Find where the given text appears and provide that cell's center as [x, y] coordinate. 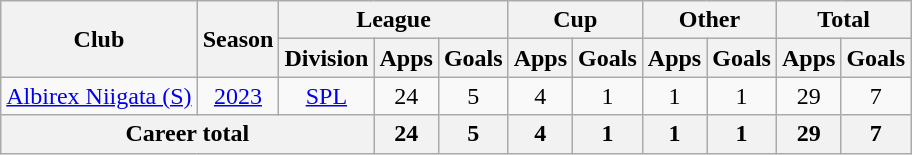
Albirex Niigata (S) [99, 96]
League [394, 20]
Season [238, 39]
Cup [575, 20]
Other [709, 20]
Division [326, 58]
Career total [188, 134]
Club [99, 39]
2023 [238, 96]
SPL [326, 96]
Total [843, 20]
